Detect which cell encompasses the target text, then output its [x, y] center coordinate. 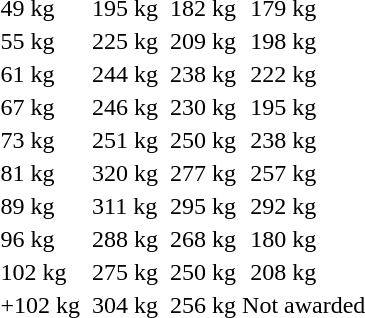
230 kg [204, 107]
238 kg [204, 74]
225 kg [126, 41]
288 kg [126, 239]
295 kg [204, 206]
311 kg [126, 206]
268 kg [204, 239]
246 kg [126, 107]
209 kg [204, 41]
244 kg [126, 74]
320 kg [126, 173]
275 kg [126, 272]
251 kg [126, 140]
277 kg [204, 173]
